Identify which cell holds the provided text, then report its (X, Y) central coordinate. 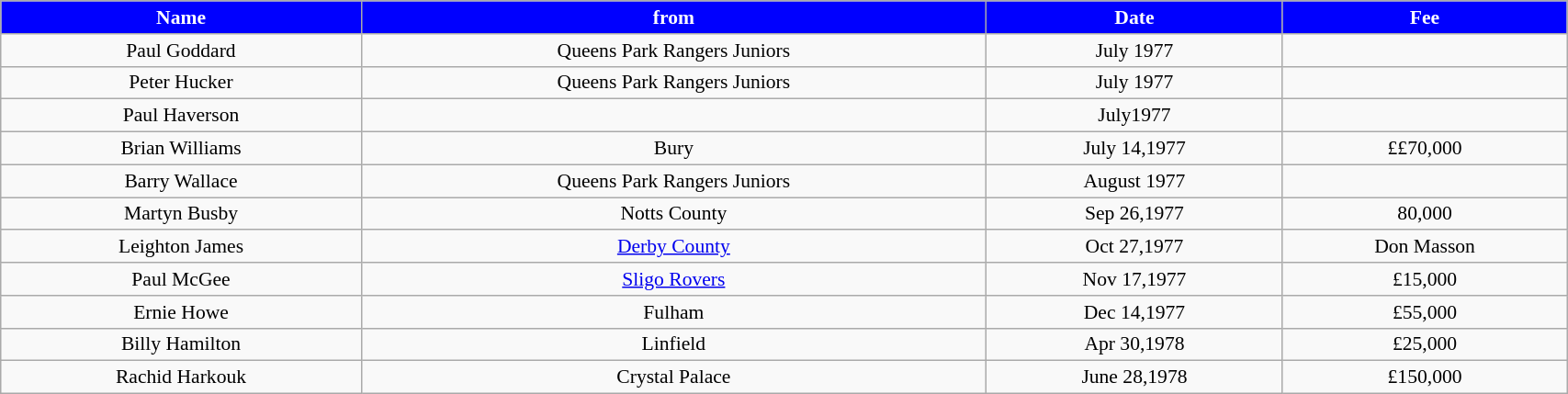
Bury (673, 149)
80,000 (1424, 214)
Rachid Harkouk (182, 377)
££70,000 (1424, 149)
Oct 27,1977 (1134, 247)
Name (182, 17)
Derby County (673, 247)
from (673, 17)
£55,000 (1424, 312)
Martyn Busby (182, 214)
Paul McGee (182, 279)
Apr 30,1978 (1134, 344)
June 28,1978 (1134, 377)
July 14,1977 (1134, 149)
July1977 (1134, 116)
Notts County (673, 214)
Brian Williams (182, 149)
Billy Hamilton (182, 344)
Barry Wallace (182, 181)
Sligo Rovers (673, 279)
Fee (1424, 17)
Linfield (673, 344)
Fulham (673, 312)
Sep 26,1977 (1134, 214)
Date (1134, 17)
£25,000 (1424, 344)
Crystal Palace (673, 377)
Ernie Howe (182, 312)
August 1977 (1134, 181)
Leighton James (182, 247)
Paul Goddard (182, 51)
£150,000 (1424, 377)
Dec 14,1977 (1134, 312)
£15,000 (1424, 279)
Nov 17,1977 (1134, 279)
Peter Hucker (182, 83)
Don Masson (1424, 247)
Paul Haverson (182, 116)
